Determine the [x, y] coordinate at the center of the cell enclosing the given text.  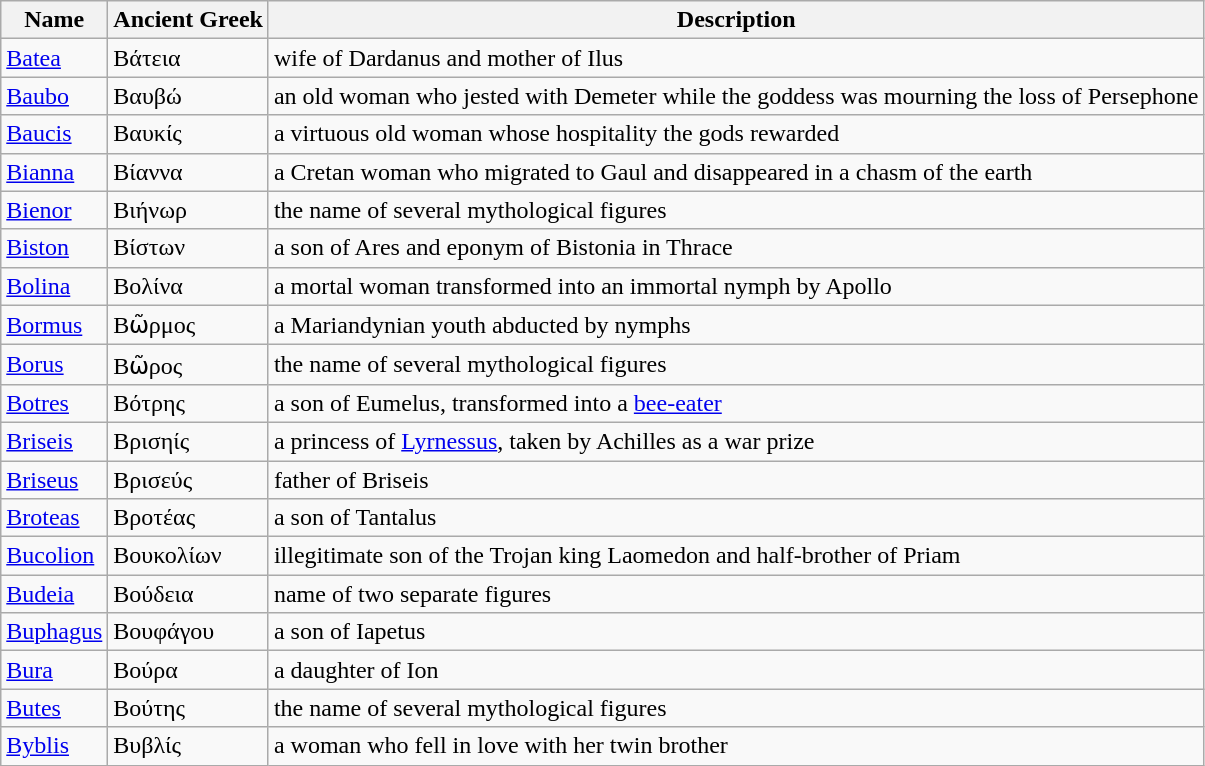
Βούδεια [188, 594]
Βούρα [188, 670]
Βροτέας [188, 518]
Ancient Greek [188, 20]
a princess of Lyrnessus, taken by Achilles as a war prize [736, 441]
a son of Tantalus [736, 518]
Βούτης [188, 708]
Byblis [54, 746]
a virtuous old woman whose hospitality the gods rewarded [736, 134]
name of two separate figures [736, 594]
Bura [54, 670]
Briseis [54, 441]
Bianna [54, 172]
Βῶρμος [188, 325]
Βίαννα [188, 172]
Βολίνα [188, 286]
Budeia [54, 594]
a woman who fell in love with her twin brother [736, 746]
illegitimate son of the Trojan king Laomedon and half-brother of Priam [736, 556]
Batea [54, 58]
Βουφάγου [188, 632]
Βρισηίς [188, 441]
Broteas [54, 518]
Borus [54, 365]
Botres [54, 403]
Βυβλίς [188, 746]
Βῶρος [188, 365]
Biston [54, 248]
a son of Eumelus, transformed into a bee-eater [736, 403]
a son of Iapetus [736, 632]
a Cretan woman who migrated to Gaul and disappeared in a chasm of the earth [736, 172]
Βάτεια [188, 58]
Bormus [54, 325]
Butes [54, 708]
a Mariandynian youth abducted by nymphs [736, 325]
father of Briseis [736, 479]
an old woman who jested with Demeter while the goddess was mourning the loss of Persephone [736, 96]
Description [736, 20]
Βότρης [188, 403]
a son of Ares and eponym of Bistonia in Thrace [736, 248]
Baucis [54, 134]
Bienor [54, 210]
Βουκολίων [188, 556]
Name [54, 20]
Βίστων [188, 248]
Βρισεύς [188, 479]
Bolina [54, 286]
a daughter of Ion [736, 670]
a mortal woman transformed into an immortal nymph by Apollo [736, 286]
wife of Dardanus and mother of Ilus [736, 58]
Bucolion [54, 556]
Βαυβώ [188, 96]
Βιήνωρ [188, 210]
Briseus [54, 479]
Buphagus [54, 632]
Baubo [54, 96]
Βαυκίς [188, 134]
